Search for the cell housing the specified text and yield its [X, Y] center coordinate. 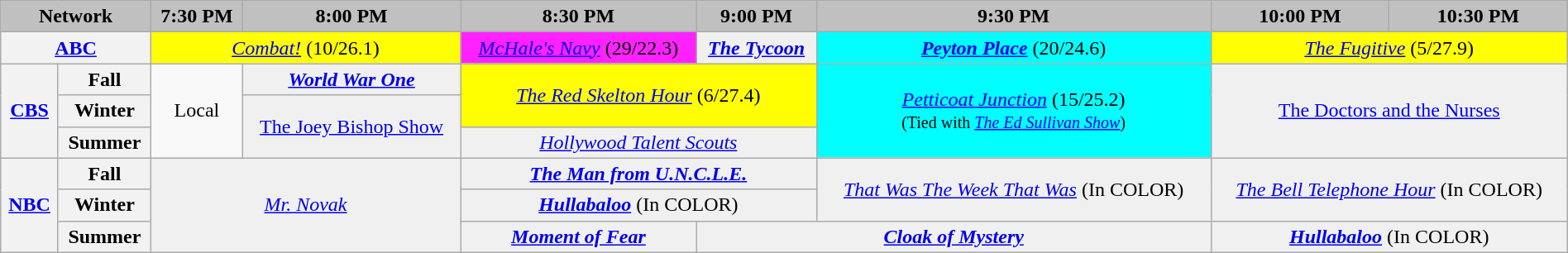
NBC [30, 205]
Moment of Fear [579, 236]
Mr. Novak [305, 205]
10:30 PM [1479, 17]
Combat! (10/26.1) [305, 48]
9:30 PM [1014, 17]
World War One [351, 79]
Cloak of Mystery [954, 236]
The Joey Bishop Show [351, 126]
8:30 PM [579, 17]
The Red Skelton Hour (6/27.4) [638, 95]
Local [197, 111]
Peyton Place (20/24.6) [1014, 48]
The Tycoon [756, 48]
McHale's Navy (29/22.3) [579, 48]
9:00 PM [756, 17]
Petticoat Junction (15/25.2)(Tied with The Ed Sullivan Show) [1014, 111]
The Doctors and the Nurses [1389, 111]
CBS [30, 111]
ABC [76, 48]
7:30 PM [197, 17]
Hollywood Talent Scouts [638, 142]
The Man from U.N.C.L.E. [638, 174]
The Fugitive (5/27.9) [1389, 48]
10:00 PM [1300, 17]
The Bell Telephone Hour (In COLOR) [1389, 189]
That Was The Week That Was (In COLOR) [1014, 189]
Network [76, 17]
8:00 PM [351, 17]
